Scan for the cell matching the given text and deliver its (x, y) coordinate at center. 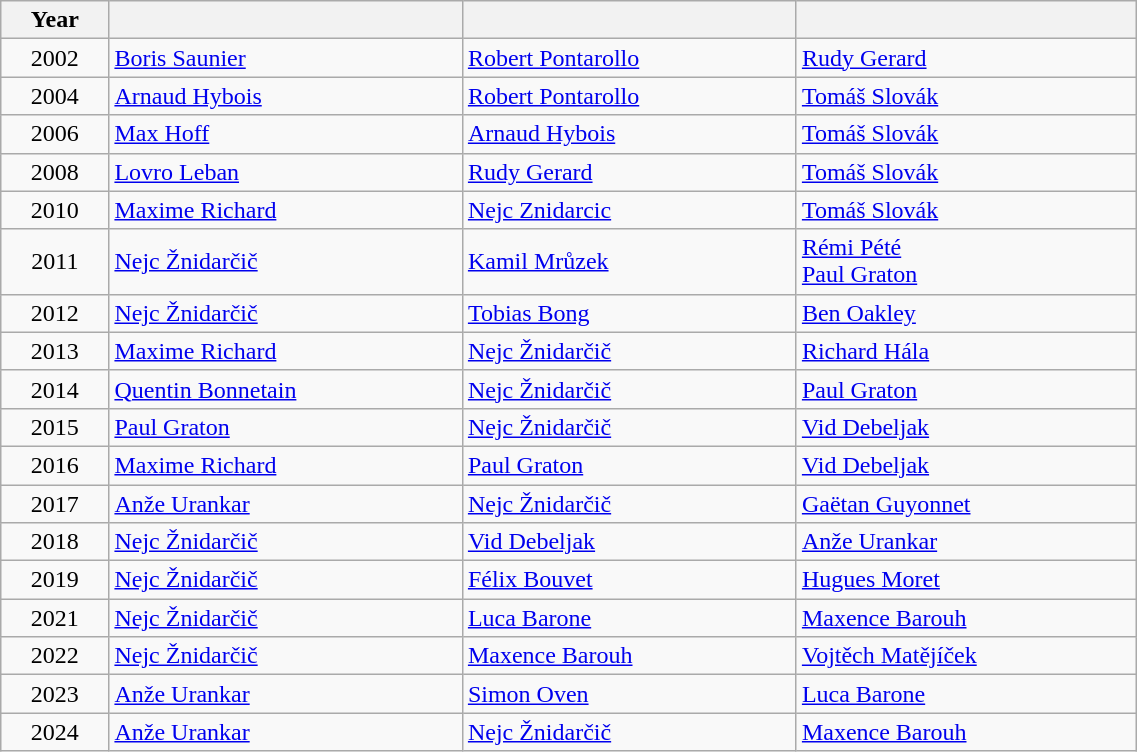
Boris Saunier (286, 58)
Kamil Mrůzek (629, 262)
2016 (55, 465)
2014 (55, 389)
2010 (55, 210)
Ben Oakley (966, 313)
Vojtěch Matějíček (966, 656)
Rémi Pété Paul Graton (966, 262)
Gaëtan Guyonnet (966, 503)
2019 (55, 580)
2023 (55, 694)
2012 (55, 313)
2006 (55, 134)
Quentin Bonnetain (286, 389)
Tobias Bong (629, 313)
Félix Bouvet (629, 580)
2015 (55, 427)
2024 (55, 732)
Lovro Leban (286, 172)
Simon Oven (629, 694)
2013 (55, 351)
2011 (55, 262)
Max Hoff (286, 134)
2022 (55, 656)
2002 (55, 58)
2021 (55, 618)
Hugues Moret (966, 580)
Nejc Znidarcic (629, 210)
2018 (55, 542)
Year (55, 20)
Richard Hála (966, 351)
2004 (55, 96)
2008 (55, 172)
2017 (55, 503)
